Capture the cell that displays the provided text and extract its [x, y] central coordinate. 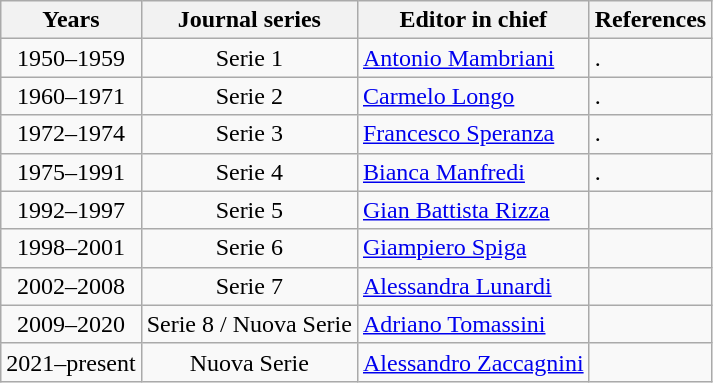
Journal series [249, 20]
Antonio Mambriani [473, 58]
1950–1959 [71, 58]
Years [71, 20]
References [650, 20]
Serie 4 [249, 172]
Serie 3 [249, 134]
Francesco Speranza [473, 134]
1960–1971 [71, 96]
Gian Battista Rizza [473, 210]
2009–2020 [71, 324]
Serie 5 [249, 210]
Serie 2 [249, 96]
1975–1991 [71, 172]
1972–1974 [71, 134]
Serie 6 [249, 248]
1992–1997 [71, 210]
Alessandro Zaccagnini [473, 362]
Giampiero Spiga [473, 248]
Editor in chief [473, 20]
Serie 1 [249, 58]
2002–2008 [71, 286]
Serie 8 / Nuova Serie [249, 324]
2021–present [71, 362]
Carmelo Longo [473, 96]
Bianca Manfredi [473, 172]
Serie 7 [249, 286]
Alessandra Lunardi [473, 286]
1998–2001 [71, 248]
Adriano Tomassini [473, 324]
Nuova Serie [249, 362]
